For the text-containing cell, return its midpoint in [x, y] coordinate format. 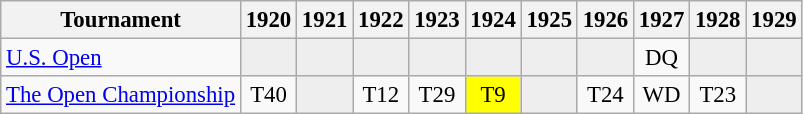
1923 [437, 20]
1924 [493, 20]
WD [661, 95]
1920 [268, 20]
1921 [325, 20]
1922 [381, 20]
1929 [774, 20]
1926 [605, 20]
T40 [268, 95]
T23 [718, 95]
T24 [605, 95]
1927 [661, 20]
Tournament [121, 20]
1925 [549, 20]
T12 [381, 95]
U.S. Open [121, 58]
The Open Championship [121, 95]
DQ [661, 58]
T29 [437, 95]
1928 [718, 20]
T9 [493, 95]
